Determine the (X, Y) coordinate at the center of the cell enclosing the given text.  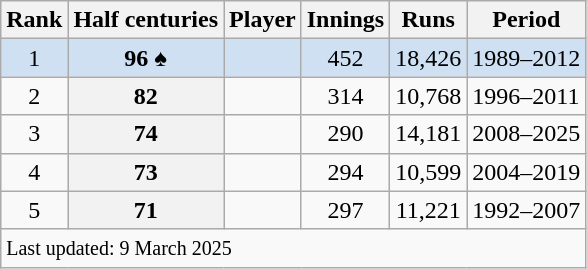
14,181 (428, 134)
1 (34, 58)
4 (34, 172)
294 (345, 172)
1996–2011 (526, 96)
10,768 (428, 96)
1992–2007 (526, 210)
71 (146, 210)
297 (345, 210)
2008–2025 (526, 134)
96 ♠ (146, 58)
Player (263, 20)
2004–2019 (526, 172)
314 (345, 96)
Rank (34, 20)
18,426 (428, 58)
73 (146, 172)
Half centuries (146, 20)
5 (34, 210)
11,221 (428, 210)
Last updated: 9 March 2025 (294, 248)
74 (146, 134)
10,599 (428, 172)
Period (526, 20)
290 (345, 134)
Runs (428, 20)
82 (146, 96)
1989–2012 (526, 58)
3 (34, 134)
452 (345, 58)
Innings (345, 20)
2 (34, 96)
